Scan for the cell matching the given text and deliver its (X, Y) coordinate at center. 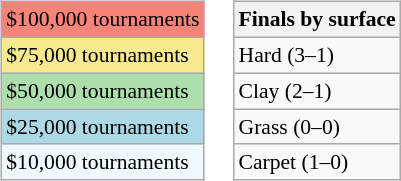
Clay (2–1) (318, 91)
$50,000 tournaments (102, 91)
Hard (3–1) (318, 55)
$100,000 tournaments (102, 20)
Finals by surface (318, 20)
Carpet (1–0) (318, 162)
Grass (0–0) (318, 127)
$25,000 tournaments (102, 127)
$10,000 tournaments (102, 162)
$75,000 tournaments (102, 55)
